Pinpoint the cell where the given text exists, returning its (X, Y) midpoint coordinate. 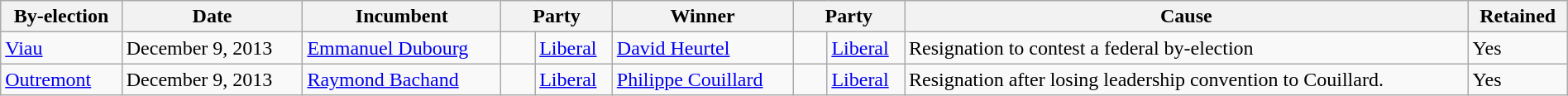
Retained (1518, 17)
By-election (61, 17)
David Heurtel (703, 48)
Raymond Bachand (402, 79)
Resignation to contest a federal by-election (1187, 48)
Viau (61, 48)
Philippe Couillard (703, 79)
Emmanuel Dubourg (402, 48)
Resignation after losing leadership convention to Couillard. (1187, 79)
Outremont (61, 79)
Incumbent (402, 17)
Winner (703, 17)
Cause (1187, 17)
Date (212, 17)
